Return the (X, Y) coordinate for the center point of the cell that contains the specified text.  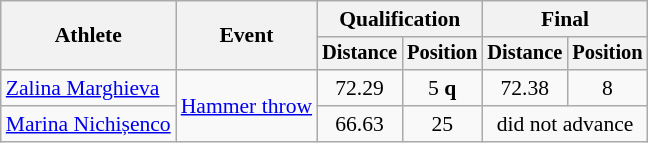
Hammer throw (246, 106)
72.29 (360, 88)
Qualification (400, 19)
25 (442, 124)
5 q (442, 88)
did not advance (564, 124)
Marina Nichișenco (88, 124)
Zalina Marghieva (88, 88)
Event (246, 36)
66.63 (360, 124)
72.38 (524, 88)
Final (564, 19)
8 (607, 88)
Athlete (88, 36)
